For the text-containing cell, return its midpoint in (x, y) coordinate format. 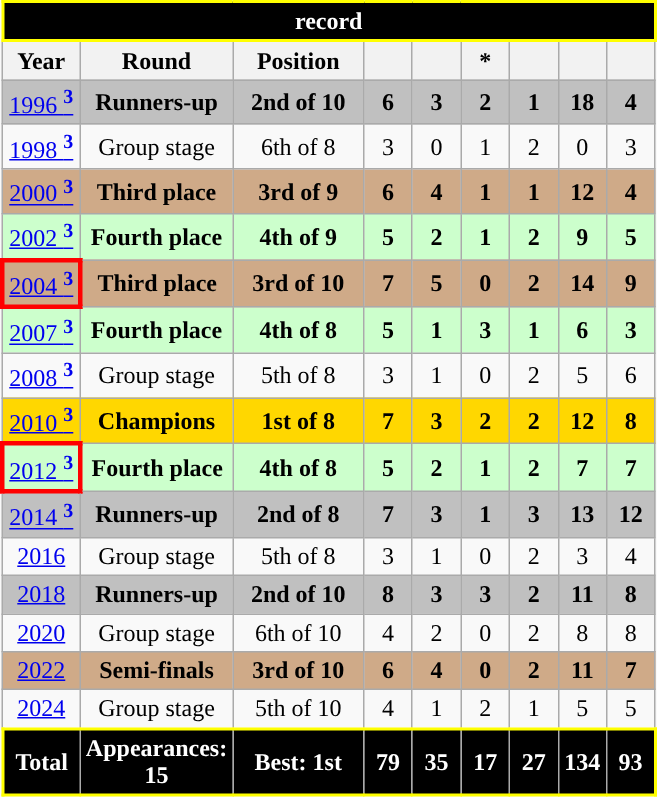
27 (534, 762)
134 (582, 762)
2nd of 8 (298, 514)
3rd of 9 (298, 192)
Total (41, 762)
Round (156, 60)
2014 3 (41, 514)
2007 3 (41, 330)
Appearances: 15 (156, 762)
17 (486, 762)
2024 (41, 710)
record (328, 22)
4th of 9 (298, 237)
2022 (41, 671)
Position (298, 60)
2000 3 (41, 192)
Semi-finals (156, 671)
1998 3 (41, 146)
79 (388, 762)
1996 3 (41, 102)
2010 3 (41, 421)
* (486, 60)
2020 (41, 633)
2002 3 (41, 237)
2008 3 (41, 376)
2018 (41, 594)
35 (436, 762)
Best: 1st (298, 762)
2016 (41, 556)
14 (582, 284)
2012 3 (41, 468)
18 (582, 102)
1st of 8 (298, 421)
2004 3 (41, 284)
5th of 10 (298, 710)
Year (41, 60)
13 (582, 514)
Champions (156, 421)
6th of 10 (298, 633)
6th of 8 (298, 146)
93 (632, 762)
